Return (X, Y) of the center of cell containing provided text 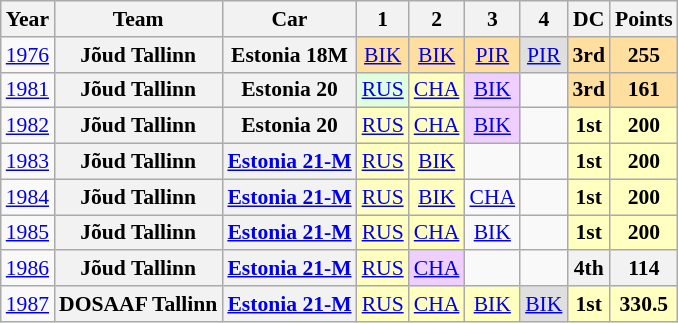
Year (28, 19)
1986 (28, 269)
4th (588, 269)
1981 (28, 90)
1987 (28, 304)
1976 (28, 55)
Team (138, 19)
1985 (28, 233)
DOSAAF Tallinn (138, 304)
2 (437, 19)
4 (544, 19)
161 (644, 90)
Estonia 18M (289, 55)
330.5 (644, 304)
Points (644, 19)
114 (644, 269)
1 (383, 19)
DC (588, 19)
1982 (28, 126)
255 (644, 55)
1983 (28, 162)
Car (289, 19)
3 (492, 19)
1984 (28, 197)
